Pinpoint the cell where the given text exists, returning its [x, y] midpoint coordinate. 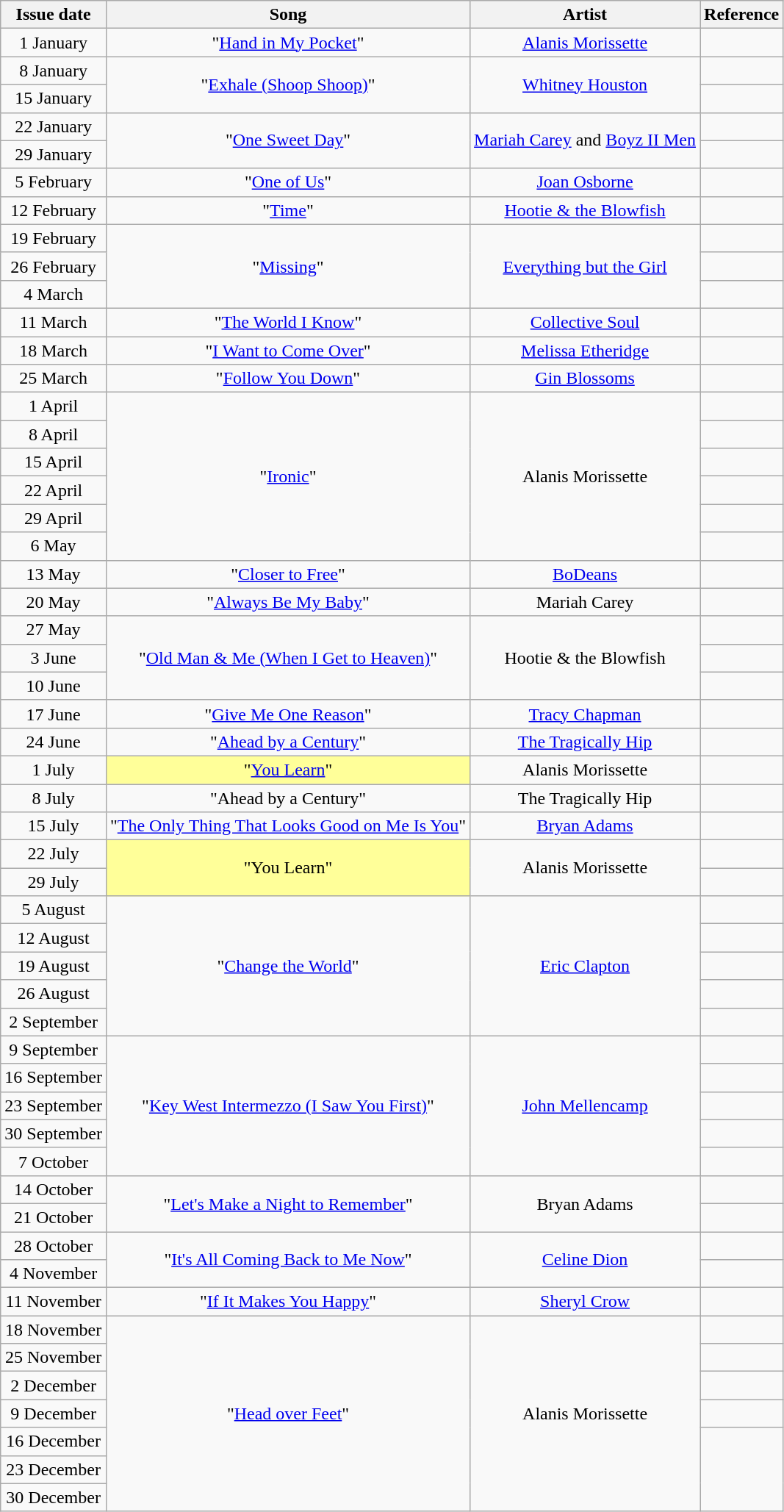
19 August [54, 966]
John Mellencamp [585, 1106]
22 April [54, 490]
28 October [54, 1246]
Celine Dion [585, 1260]
22 July [54, 854]
22 January [54, 126]
"Exhale (Shoop Shoop)" [288, 85]
"Key West Intermezzo (I Saw You First)" [288, 1106]
5 February [54, 182]
2 September [54, 1022]
"If It Makes You Happy" [288, 1302]
7 October [54, 1161]
Eric Clapton [585, 966]
16 September [54, 1078]
15 April [54, 462]
21 October [54, 1217]
Sheryl Crow [585, 1302]
2 December [54, 1386]
Gin Blossoms [585, 379]
Joan Osborne [585, 182]
Mariah Carey [585, 602]
"Head over Feet" [288, 1414]
27 May [54, 630]
"Give Me One Reason" [288, 714]
13 May [54, 574]
26 August [54, 994]
14 October [54, 1189]
Reference [742, 15]
"The Only Thing That Looks Good on Me Is You" [288, 826]
"Follow You Down" [288, 379]
"Closer to Free" [288, 574]
"Missing" [288, 266]
"Change the World" [288, 966]
"Hand in My Pocket" [288, 43]
"Time" [288, 210]
9 December [54, 1414]
"The World I Know" [288, 322]
3 June [54, 658]
BoDeans [585, 574]
17 June [54, 714]
29 January [54, 154]
"It's All Coming Back to Me Now" [288, 1260]
9 September [54, 1050]
23 December [54, 1469]
19 February [54, 238]
"One Sweet Day" [288, 140]
12 August [54, 938]
16 December [54, 1441]
11 November [54, 1302]
18 March [54, 351]
24 June [54, 742]
Tracy Chapman [585, 714]
Mariah Carey and Boyz II Men [585, 140]
1 January [54, 43]
29 April [54, 518]
Song [288, 15]
5 August [54, 910]
30 September [54, 1133]
1 July [54, 770]
Collective Soul [585, 322]
Everything but the Girl [585, 266]
11 March [54, 322]
Whitney Houston [585, 85]
4 November [54, 1274]
12 February [54, 210]
8 April [54, 434]
"Let's Make a Night to Remember" [288, 1203]
25 March [54, 379]
"I Want to Come Over" [288, 351]
10 June [54, 686]
23 September [54, 1106]
15 January [54, 98]
6 May [54, 546]
"One of Us" [288, 182]
26 February [54, 266]
Artist [585, 15]
25 November [54, 1358]
"Ironic" [288, 476]
1 April [54, 406]
8 July [54, 798]
29 July [54, 882]
Issue date [54, 15]
4 March [54, 294]
Melissa Etheridge [585, 351]
"Always Be My Baby" [288, 602]
30 December [54, 1497]
20 May [54, 602]
18 November [54, 1330]
15 July [54, 826]
8 January [54, 71]
"Old Man & Me (When I Get to Heaven)" [288, 658]
